Capture the cell that displays the provided text and extract its (X, Y) central coordinate. 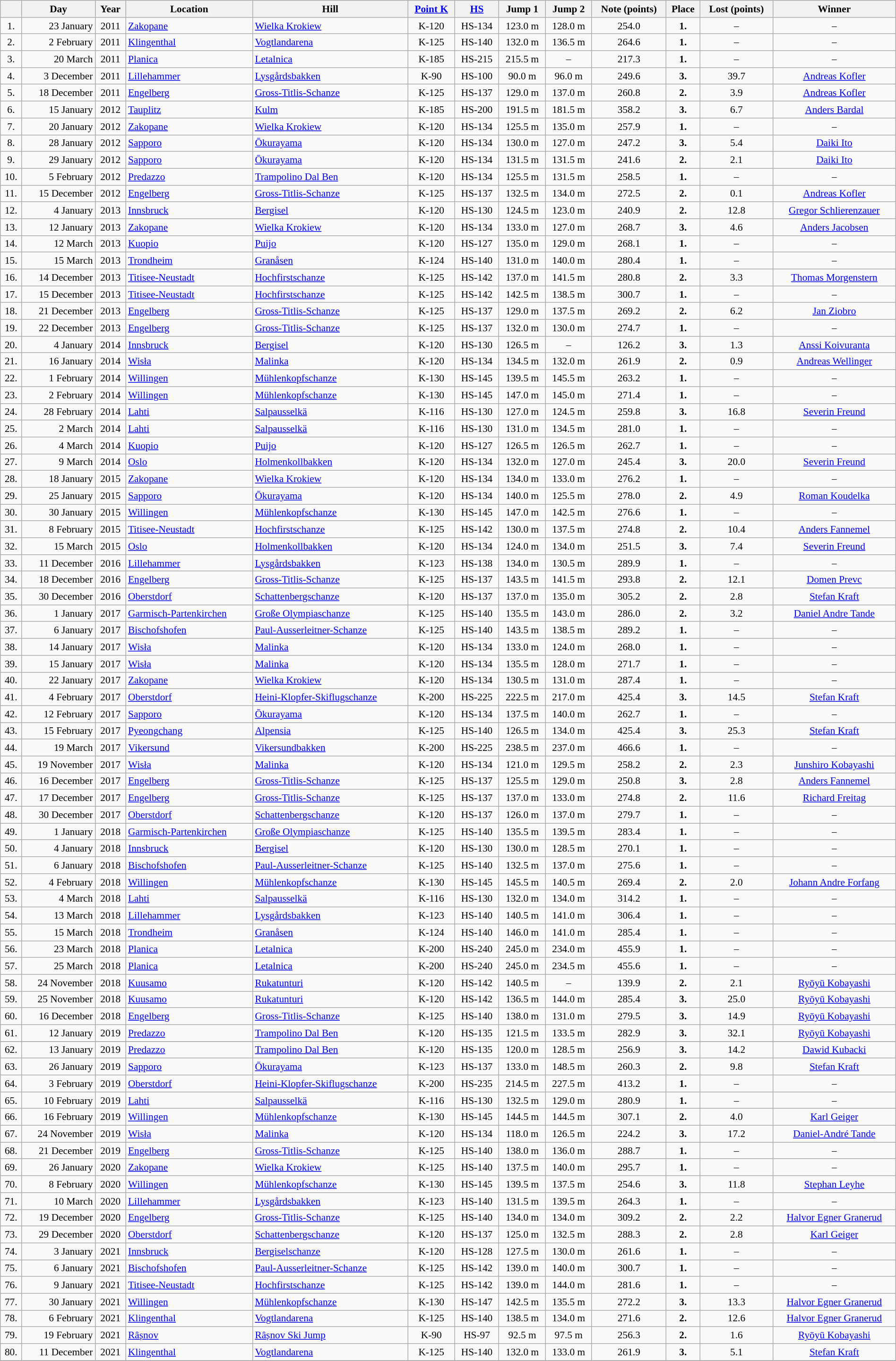
118.0 m (522, 1134)
214.5 m (522, 1084)
234.0 m (569, 949)
Daniel-André Tande (835, 1134)
0.9 (736, 362)
61. (11, 1033)
270.1 (629, 849)
78. (11, 1318)
25.3 (736, 731)
Alpensia (330, 731)
25 January (59, 496)
HS-215 (477, 60)
3 February (59, 1084)
23. (11, 395)
18. (11, 311)
258.2 (629, 765)
11. (11, 194)
3 December (59, 76)
3 January (59, 1251)
240.9 (629, 210)
46. (11, 781)
72. (11, 1218)
289.2 (629, 630)
12 February (59, 714)
29 December (59, 1235)
9. (11, 160)
295.7 (629, 1168)
23 January (59, 26)
32. (11, 546)
14 December (59, 277)
9.8 (736, 1067)
10. (11, 177)
275.6 (629, 865)
259.8 (629, 412)
14.5 (736, 698)
Year (111, 9)
Location (189, 9)
17 December (59, 798)
Dawid Kubacki (835, 1050)
10.4 (736, 529)
286.0 (629, 613)
13 March (59, 916)
224.2 (629, 1134)
Winner (835, 9)
27. (11, 462)
11.6 (736, 798)
1.3 (736, 345)
9 January (59, 1285)
Tauplitz (189, 110)
62. (11, 1050)
53. (11, 899)
19 November (59, 765)
68. (11, 1151)
1.6 (736, 1335)
314.2 (629, 899)
281.6 (629, 1285)
217.0 m (569, 698)
278.0 (629, 496)
256.3 (629, 1335)
7.4 (736, 546)
17. (11, 294)
35. (11, 597)
10 March (59, 1201)
1 February (59, 379)
14.2 (736, 1050)
48. (11, 815)
146.0 m (522, 932)
90.0 m (522, 76)
217.3 (629, 60)
71. (11, 1201)
191.5 m (522, 110)
30. (11, 513)
257.9 (629, 127)
Day (59, 9)
261.6 (629, 1251)
309.2 (629, 1218)
50. (11, 849)
6. (11, 110)
Jump 1 (522, 9)
358.2 (629, 110)
12.6 (736, 1318)
4.6 (736, 227)
77. (11, 1302)
4.9 (736, 496)
HS-97 (477, 1335)
15. (11, 261)
54. (11, 916)
307.1 (629, 1117)
Râșnov (189, 1335)
3.2 (736, 613)
4. (11, 76)
52. (11, 882)
HS-100 (477, 76)
39.7 (736, 76)
5.4 (736, 143)
36. (11, 613)
16 February (59, 1117)
271.6 (629, 1318)
67. (11, 1134)
56. (11, 949)
148.5 m (569, 1067)
39. (11, 664)
238.5 m (522, 748)
19 March (59, 748)
3.3 (736, 277)
136.0 m (569, 1151)
14. (11, 244)
251.5 (629, 546)
269.4 (629, 882)
HS-200 (477, 110)
4.0 (736, 1117)
51. (11, 865)
6.7 (736, 110)
276.6 (629, 513)
28 February (59, 412)
254.6 (629, 1184)
44. (11, 748)
22 January (59, 680)
63. (11, 1067)
9 March (59, 462)
58. (11, 983)
66. (11, 1117)
19 February (59, 1335)
15 February (59, 731)
5 February (59, 177)
121.5 m (522, 1033)
Anssi Koivuranta (835, 345)
20.0 (736, 462)
7. (11, 127)
Râșnov Ski Jump (330, 1335)
283.4 (629, 832)
263.2 (629, 379)
2.2 (736, 1218)
3.9 (736, 93)
129.5 m (569, 765)
96.0 m (569, 76)
12.1 (736, 580)
288.3 (629, 1235)
215.5 m (522, 60)
Point K (431, 9)
18 January (59, 479)
25. (11, 429)
279.7 (629, 815)
269.2 (629, 311)
Thomas Morgenstern (835, 277)
305.2 (629, 597)
17.2 (736, 1134)
256.9 (629, 1050)
12. (11, 210)
279.5 (629, 1016)
Johann Andre Forfang (835, 882)
280.4 (629, 261)
Place (683, 9)
268.7 (629, 227)
181.5 m (569, 110)
28. (11, 479)
20 January (59, 127)
413.2 (629, 1084)
55. (11, 932)
13. (11, 227)
37. (11, 630)
45. (11, 765)
16 January (59, 362)
Junshiro Kobayashi (835, 765)
258.5 (629, 177)
145.0 m (569, 395)
271.7 (629, 664)
74. (11, 1251)
139.9 (629, 983)
5.1 (736, 1352)
47. (11, 798)
Daniel Andre Tande (835, 613)
23 March (59, 949)
455.6 (629, 966)
12 March (59, 244)
16. (11, 277)
16.8 (736, 412)
25 March (59, 966)
245.4 (629, 462)
264.6 (629, 43)
Jan Ziobro (835, 311)
HS-128 (477, 1251)
14 January (59, 647)
29. (11, 496)
13.3 (736, 1302)
281.0 (629, 429)
282.9 (629, 1033)
43. (11, 731)
26. (11, 446)
32.1 (736, 1033)
127.5 m (522, 1251)
126.0 m (522, 815)
250.8 (629, 781)
5. (11, 93)
0.1 (736, 194)
237.0 m (569, 748)
120.0 m (522, 1050)
79. (11, 1335)
274.7 (629, 328)
260.8 (629, 93)
2.3 (736, 765)
65. (11, 1101)
466.6 (629, 748)
133.5 m (569, 1033)
Bergiselschanze (330, 1251)
125.0 m (522, 1235)
14.9 (736, 1016)
73. (11, 1235)
Hill (330, 9)
59. (11, 999)
247.2 (629, 143)
241.6 (629, 160)
2 March (59, 429)
21. (11, 362)
Roman Koudelka (835, 496)
34. (11, 580)
254.0 (629, 26)
306.4 (629, 916)
288.7 (629, 1151)
268.0 (629, 647)
Note (points) (629, 9)
80. (11, 1352)
Stephan Leyhe (835, 1184)
64. (11, 1084)
Vikersundbakken (330, 748)
40. (11, 680)
Richard Freitag (835, 798)
13 January (59, 1050)
2.0 (736, 882)
20 March (59, 60)
92.5 m (522, 1335)
10 February (59, 1101)
6.2 (736, 311)
260.3 (629, 1067)
31. (11, 529)
Pyeongchang (189, 731)
12.8 (736, 210)
25 November (59, 999)
22. (11, 379)
22 December (59, 328)
227.5 m (569, 1084)
Anders Bardal (835, 110)
280.8 (629, 277)
289.9 (629, 563)
268.1 (629, 244)
75. (11, 1268)
38. (11, 647)
287.4 (629, 680)
41. (11, 698)
Gregor Schlierenzauer (835, 210)
276.2 (629, 479)
28 January (59, 143)
8. (11, 143)
Kulm (330, 110)
76. (11, 1285)
234.5 m (569, 966)
121.0 m (522, 765)
Domen Prevc (835, 580)
Lost (points) (736, 9)
Jump 2 (569, 9)
20. (11, 345)
264.3 (629, 1201)
60. (11, 1016)
126.2 (629, 345)
222.5 m (522, 698)
24. (11, 412)
11.8 (736, 1184)
Anders Jacobsen (835, 227)
HS-235 (477, 1084)
25.0 (736, 999)
293.8 (629, 580)
280.9 (629, 1101)
143.0 m (569, 613)
271.4 (629, 395)
69. (11, 1168)
33. (11, 563)
Vikersund (189, 748)
249.6 (629, 76)
HS-147 (477, 1302)
272.2 (629, 1302)
HS (477, 9)
49. (11, 832)
HS-138 (477, 563)
455.9 (629, 949)
42. (11, 714)
Andreas Wellinger (835, 362)
19. (11, 328)
6 February (59, 1318)
97.5 m (569, 1335)
272.5 (629, 194)
70. (11, 1184)
29 January (59, 160)
57. (11, 966)
19 December (59, 1218)
